From the cell containing the given text, extract its center point as [x, y] coordinate. 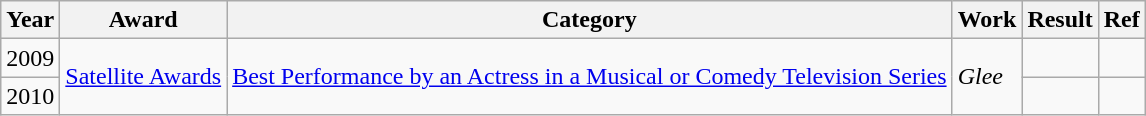
2010 [30, 96]
Result [1060, 20]
Year [30, 20]
2009 [30, 58]
Work [987, 20]
Ref [1122, 20]
Category [590, 20]
Satellite Awards [144, 77]
Glee [987, 77]
Best Performance by an Actress in a Musical or Comedy Television Series [590, 77]
Award [144, 20]
